Pinpoint the cell where the given text exists, returning its (X, Y) midpoint coordinate. 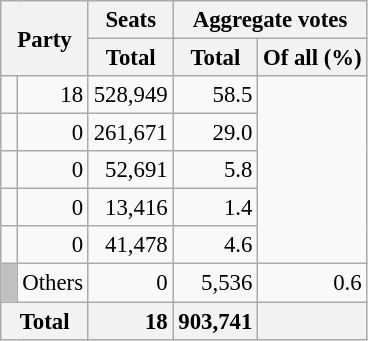
13,416 (130, 208)
52,691 (130, 170)
5.8 (216, 170)
Party (45, 38)
58.5 (216, 95)
1.4 (216, 208)
0.6 (312, 283)
Aggregate votes (270, 20)
5,536 (216, 283)
Of all (%) (312, 58)
29.0 (216, 133)
528,949 (130, 95)
4.6 (216, 245)
41,478 (130, 245)
Others (52, 283)
Seats (130, 20)
903,741 (216, 321)
261,671 (130, 133)
